Provide the [x, y] coordinate of the cell's center where the given text is located.  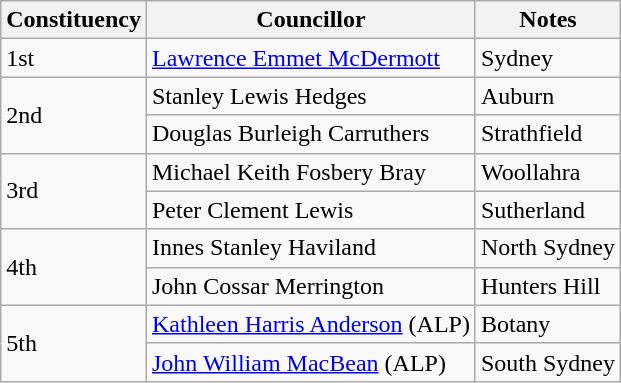
1st [74, 58]
John William MacBean (ALP) [310, 362]
Peter Clement Lewis [310, 210]
North Sydney [548, 248]
Sutherland [548, 210]
Sydney [548, 58]
Woollahra [548, 172]
Hunters Hill [548, 286]
Lawrence Emmet McDermott [310, 58]
Botany [548, 324]
Notes [548, 20]
2nd [74, 115]
Stanley Lewis Hedges [310, 96]
South Sydney [548, 362]
Auburn [548, 96]
3rd [74, 191]
5th [74, 343]
Councillor [310, 20]
Douglas Burleigh Carruthers [310, 134]
Michael Keith Fosbery Bray [310, 172]
John Cossar Merrington [310, 286]
4th [74, 267]
Constituency [74, 20]
Kathleen Harris Anderson (ALP) [310, 324]
Innes Stanley Haviland [310, 248]
Strathfield [548, 134]
